Capture the cell that displays the provided text and extract its [X, Y] central coordinate. 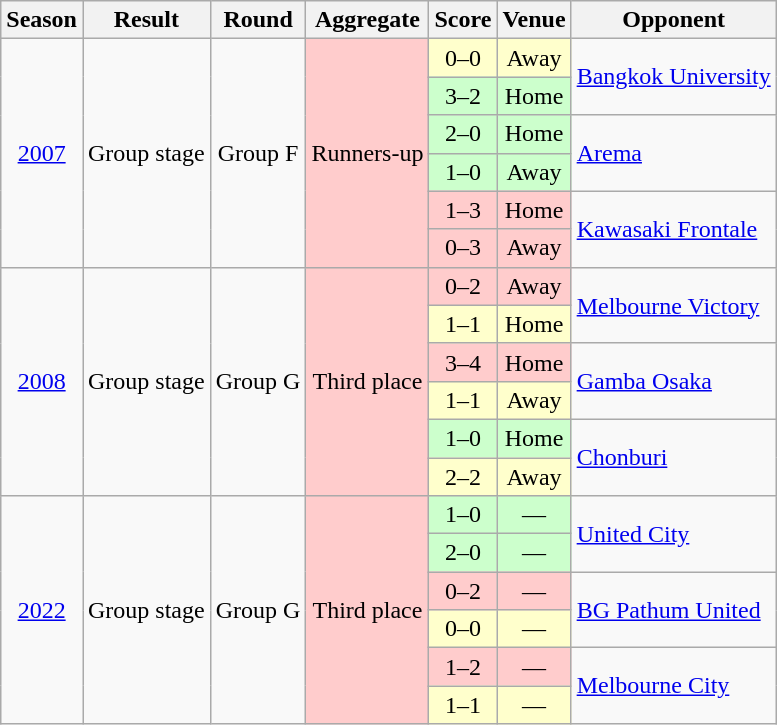
2022 [42, 610]
Group F [258, 153]
Venue [534, 20]
Bangkok University [674, 77]
2–2 [463, 477]
Kawasaki Frontale [674, 229]
Melbourne Victory [674, 305]
Melbourne City [674, 686]
Score [463, 20]
Season [42, 20]
Gamba Osaka [674, 381]
Chonburi [674, 457]
BG Pathum United [674, 610]
Opponent [674, 20]
United City [674, 534]
1–3 [463, 210]
Runners-up [368, 153]
Result [146, 20]
Aggregate [368, 20]
Round [258, 20]
2007 [42, 153]
3–2 [463, 96]
2008 [42, 381]
1–2 [463, 667]
Arema [674, 153]
0–3 [463, 248]
3–4 [463, 362]
